Capture the cell that displays the provided text and extract its [x, y] central coordinate. 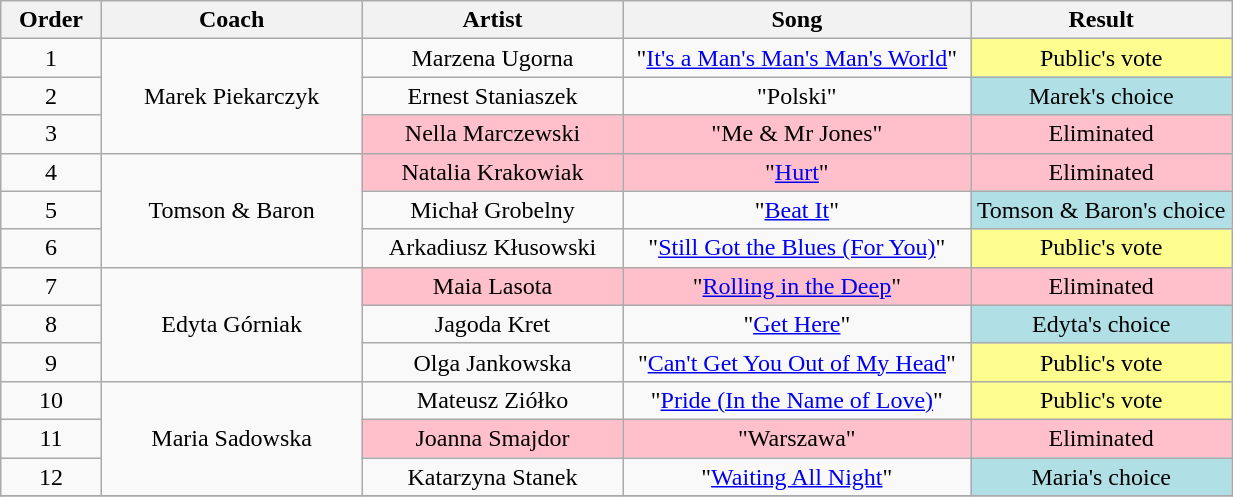
1 [51, 58]
Natalia Krakowiak [492, 172]
Michał Grobelny [492, 210]
7 [51, 286]
"Beat It" [797, 210]
3 [51, 134]
Ernest Staniaszek [492, 96]
"Me & Mr Jones" [797, 134]
"Waiting All Night" [797, 477]
4 [51, 172]
"Still Got the Blues (For You)" [797, 248]
Coach [232, 20]
9 [51, 362]
Nella Marczewski [492, 134]
Mateusz Ziółko [492, 400]
Edyta Górniak [232, 324]
Artist [492, 20]
"It's a Man's Man's Man's World" [797, 58]
Marek Piekarczyk [232, 96]
Result [1102, 20]
"Get Here" [797, 324]
11 [51, 438]
Song [797, 20]
Edyta's choice [1102, 324]
"Warszawa" [797, 438]
12 [51, 477]
6 [51, 248]
"Rolling in the Deep" [797, 286]
2 [51, 96]
Jagoda Kret [492, 324]
"Can't Get You Out of My Head" [797, 362]
Marzena Ugorna [492, 58]
Marek's choice [1102, 96]
8 [51, 324]
Tomson & Baron [232, 210]
Maria's choice [1102, 477]
Order [51, 20]
Arkadiusz Kłusowski [492, 248]
"Pride (In the Name of Love)" [797, 400]
5 [51, 210]
Maria Sadowska [232, 438]
Katarzyna Stanek [492, 477]
Joanna Smajdor [492, 438]
"Hurt" [797, 172]
Olga Jankowska [492, 362]
Tomson & Baron's choice [1102, 210]
Maia Lasota [492, 286]
"Polski" [797, 96]
10 [51, 400]
